From the cell containing the given text, extract its center point as [X, Y] coordinate. 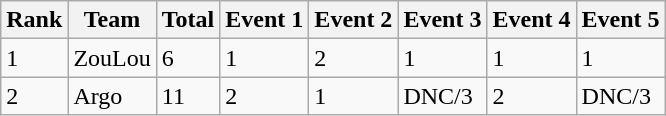
Argo [112, 96]
6 [188, 58]
11 [188, 96]
Rank [34, 20]
Event 2 [354, 20]
Event 1 [264, 20]
Event 5 [620, 20]
Total [188, 20]
Team [112, 20]
Event 3 [442, 20]
Event 4 [532, 20]
ZouLou [112, 58]
